Identify which cell holds the provided text, then report its [x, y] central coordinate. 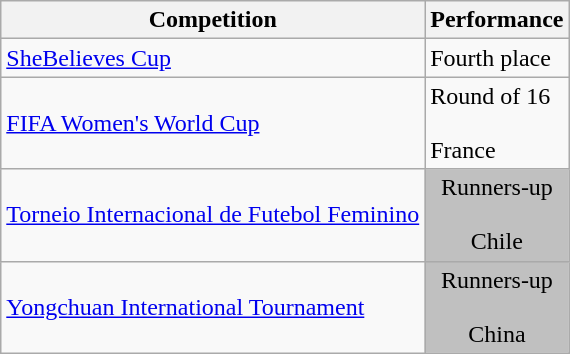
Competition [213, 20]
SheBelieves Cup [213, 58]
Round of 16 France [497, 123]
Runners-up China [497, 307]
Runners-up Chile [497, 215]
Torneio Internacional de Futebol Feminino [213, 215]
Performance [497, 20]
FIFA Women's World Cup [213, 123]
Yongchuan International Tournament [213, 307]
Fourth place [497, 58]
